Identify which cell holds the provided text, then report its (X, Y) central coordinate. 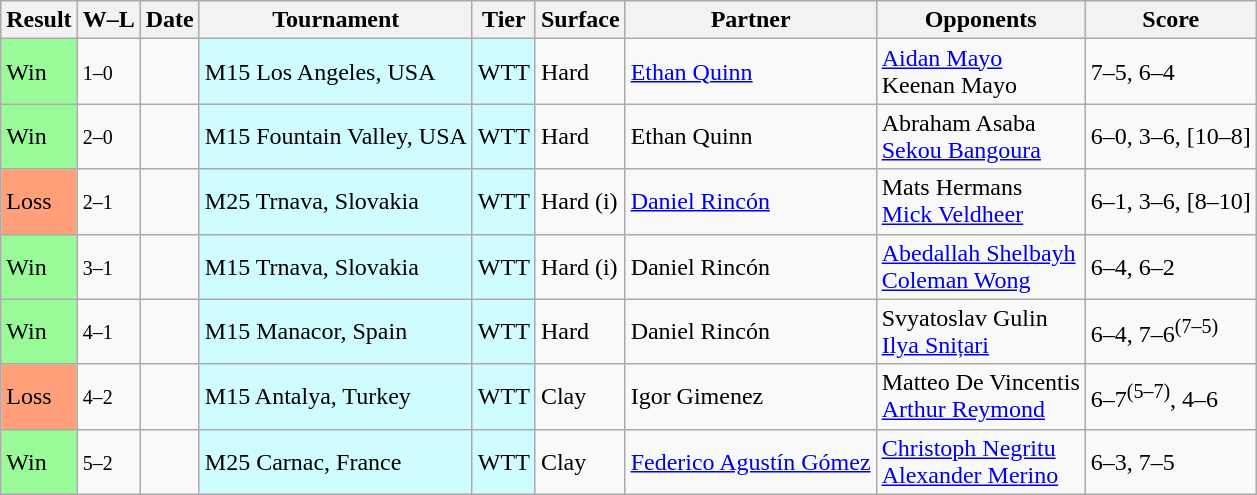
Mats Hermans Mick Veldheer (980, 202)
Date (170, 20)
7–5, 6–4 (1170, 72)
Christoph Negritu Alexander Merino (980, 462)
M15 Manacor, Spain (336, 332)
3–1 (108, 266)
6–7(5–7), 4–6 (1170, 396)
6–0, 3–6, [10–8] (1170, 136)
Tournament (336, 20)
6–4, 7–6(7–5) (1170, 332)
Tier (504, 20)
Surface (580, 20)
2–0 (108, 136)
6–3, 7–5 (1170, 462)
6–4, 6–2 (1170, 266)
M15 Trnava, Slovakia (336, 266)
Igor Gimenez (750, 396)
Result (39, 20)
2–1 (108, 202)
M25 Trnava, Slovakia (336, 202)
M25 Carnac, France (336, 462)
Aidan Mayo Keenan Mayo (980, 72)
Partner (750, 20)
M15 Antalya, Turkey (336, 396)
1–0 (108, 72)
W–L (108, 20)
Opponents (980, 20)
Matteo De Vincentis Arthur Reymond (980, 396)
M15 Fountain Valley, USA (336, 136)
Federico Agustín Gómez (750, 462)
Score (1170, 20)
6–1, 3–6, [8–10] (1170, 202)
Svyatoslav Gulin Ilya Snițari (980, 332)
Abraham Asaba Sekou Bangoura (980, 136)
4–1 (108, 332)
5–2 (108, 462)
Abedallah Shelbayh Coleman Wong (980, 266)
M15 Los Angeles, USA (336, 72)
4–2 (108, 396)
